Search for the cell housing the specified text and yield its [x, y] center coordinate. 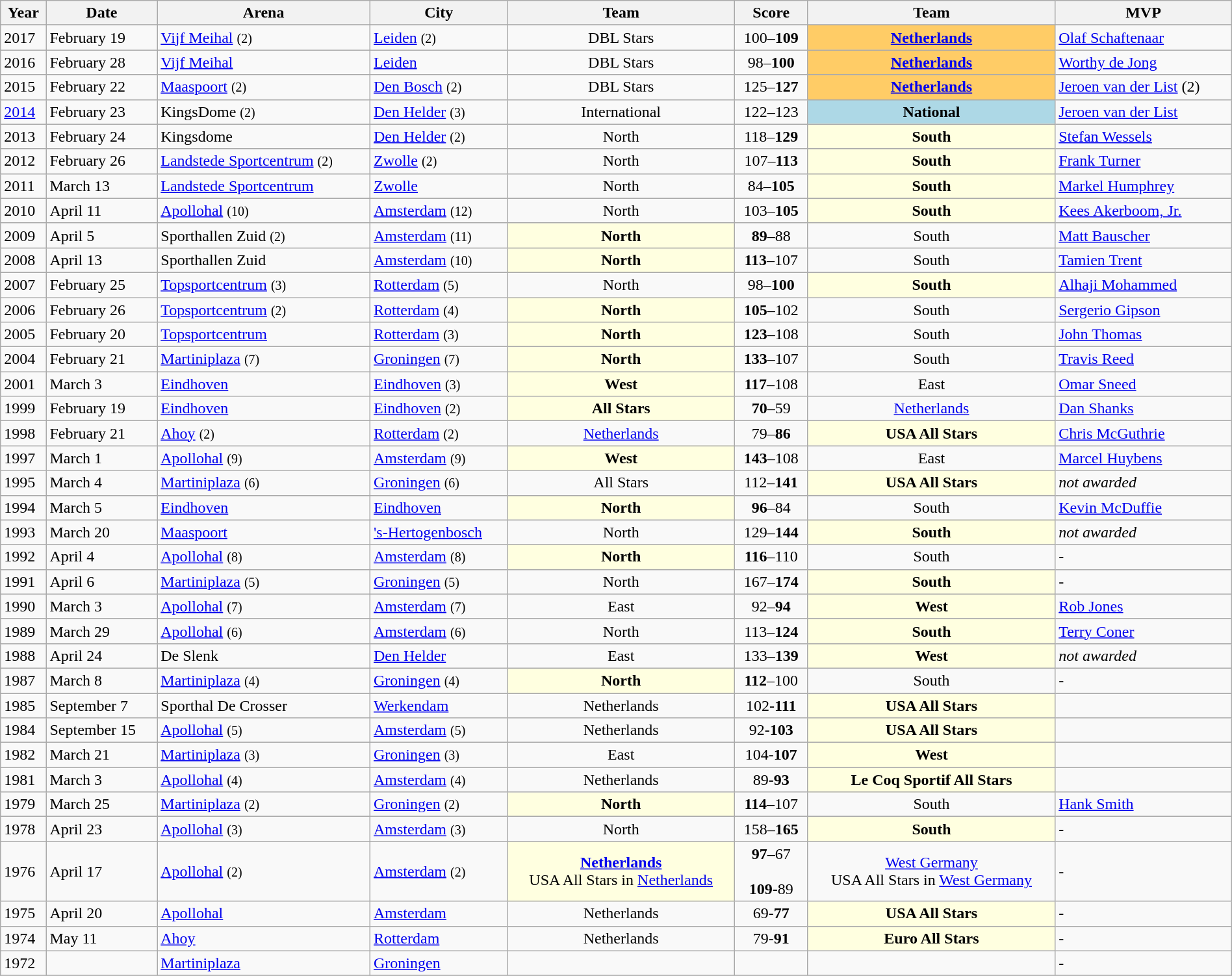
Amsterdam (6) [439, 631]
April 24 [101, 656]
1975 [23, 914]
Kees Akerboom, Jr. [1144, 211]
1990 [23, 606]
Amsterdam (2) [439, 871]
April 13 [101, 260]
Amsterdam (7) [439, 606]
2017 [23, 38]
April 5 [101, 235]
February 24 [101, 136]
112–100 [771, 680]
1994 [23, 507]
69-77 [771, 914]
March 13 [101, 186]
February 22 [101, 87]
2014 [23, 112]
Eindhoven (2) [439, 409]
Amsterdam (5) [439, 730]
Rotterdam (2) [439, 433]
Apollohal (10) [264, 211]
112–141 [771, 483]
Le Coq Sportif All Stars [931, 780]
2016 [23, 62]
Olaf Schaftenaar [1144, 38]
Groningen (7) [439, 359]
MVP [1144, 13]
2015 [23, 87]
February 28 [101, 62]
116–110 [771, 557]
March 4 [101, 483]
Ahoy (2) [264, 433]
Groningen (5) [439, 582]
Martiniplaza (3) [264, 755]
March 1 [101, 458]
John Thomas [1144, 335]
April 4 [101, 557]
1982 [23, 755]
Den Helder (3) [439, 112]
Markel Humphrey [1144, 186]
133–139 [771, 656]
Marcel Huybens [1144, 458]
1988 [23, 656]
2007 [23, 285]
February 20 [101, 335]
February 25 [101, 285]
Apollohal (8) [264, 557]
Vijf Meihal [264, 62]
1984 [23, 730]
Martiniplaza (7) [264, 359]
125–127 [771, 87]
Sporthal De Crosser [264, 705]
September 7 [101, 705]
143–108 [771, 458]
Topsportcentrum [264, 335]
2011 [23, 186]
1981 [23, 780]
Dan Shanks [1144, 409]
Den Helder [439, 656]
158–165 [771, 829]
1976 [23, 871]
Jeroen van der List (2) [1144, 87]
International [621, 112]
104-107 [771, 755]
Apollohal (4) [264, 780]
Kingsdome [264, 136]
122–123 [771, 112]
Apollohal (6) [264, 631]
Apollohal [264, 914]
Alhaji Mohammed [1144, 285]
1999 [23, 409]
Worthy de Jong [1144, 62]
April 11 [101, 211]
129–144 [771, 532]
Martiniplaza [264, 963]
Rotterdam [439, 938]
Amsterdam (11) [439, 235]
84–105 [771, 186]
Apollohal (7) [264, 606]
Landstede Sportcentrum [264, 186]
Travis Reed [1144, 359]
Groningen (6) [439, 483]
Maaspoort [264, 532]
107–113 [771, 161]
118–129 [771, 136]
Leiden (2) [439, 38]
Frank Turner [1144, 161]
Euro All Stars [931, 938]
100–109 [771, 38]
's-Hertogenbosch [439, 532]
March 21 [101, 755]
Apollohal (9) [264, 458]
89–88 [771, 235]
Sporthallen Zuid [264, 260]
March 20 [101, 532]
KingsDome (2) [264, 112]
City [439, 13]
2005 [23, 335]
Score [771, 13]
2012 [23, 161]
Landstede Sportcentrum (2) [264, 161]
Rotterdam (4) [439, 310]
April 23 [101, 829]
114–107 [771, 804]
Groningen (2) [439, 804]
Ahoy [264, 938]
Martiniplaza (6) [264, 483]
113–107 [771, 260]
March 25 [101, 804]
Martiniplaza (4) [264, 680]
1987 [23, 680]
Stefan Wessels [1144, 136]
May 11 [101, 938]
Martiniplaza (5) [264, 582]
Groningen [439, 963]
70–59 [771, 409]
Martiniplaza (2) [264, 804]
Amsterdam (3) [439, 829]
2010 [23, 211]
West Germany USA All Stars in West Germany [931, 871]
Eindhoven (3) [439, 384]
Amsterdam (4) [439, 780]
April 6 [101, 582]
Rob Jones [1144, 606]
Leiden [439, 62]
2004 [23, 359]
April 20 [101, 914]
1985 [23, 705]
Apollohal (3) [264, 829]
1979 [23, 804]
Rotterdam (5) [439, 285]
Den Helder (2) [439, 136]
1997 [23, 458]
97–67109-89 [771, 871]
123–108 [771, 335]
Kevin McDuffie [1144, 507]
Amsterdam [439, 914]
Den Bosch (2) [439, 87]
February 23 [101, 112]
79-91 [771, 938]
Chris McGuthrie [1144, 433]
Omar Sneed [1144, 384]
Sporthallen Zuid (2) [264, 235]
133–107 [771, 359]
Groningen (3) [439, 755]
96–84 [771, 507]
1972 [23, 963]
2009 [23, 235]
Rotterdam (3) [439, 335]
Zwolle (2) [439, 161]
March 29 [101, 631]
2008 [23, 260]
Hank Smith [1144, 804]
Topsportcentrum (3) [264, 285]
March 8 [101, 680]
Apollohal (2) [264, 871]
Terry Coner [1144, 631]
Amsterdam (12) [439, 211]
105–102 [771, 310]
Apollohal (5) [264, 730]
79–86 [771, 433]
Netherlands USA All Stars in Netherlands [621, 871]
Amsterdam (10) [439, 260]
2001 [23, 384]
National [931, 112]
Werkendam [439, 705]
Jeroen van der List [1144, 112]
Tamien Trent [1144, 260]
117–108 [771, 384]
Amsterdam (9) [439, 458]
Vijf Meihal (2) [264, 38]
Zwolle [439, 186]
102-111 [771, 705]
2013 [23, 136]
March 5 [101, 507]
113–124 [771, 631]
Sergerio Gipson [1144, 310]
Amsterdam (8) [439, 557]
1989 [23, 631]
Arena [264, 13]
1974 [23, 938]
1991 [23, 582]
2006 [23, 310]
Year [23, 13]
1978 [23, 829]
167–174 [771, 582]
1992 [23, 557]
1998 [23, 433]
Topsportcentrum (2) [264, 310]
89-93 [771, 780]
Date [101, 13]
1993 [23, 532]
Matt Bauscher [1144, 235]
Maaspoort (2) [264, 87]
92–94 [771, 606]
103–105 [771, 211]
April 17 [101, 871]
92-103 [771, 730]
Groningen (4) [439, 680]
1995 [23, 483]
De Slenk [264, 656]
September 15 [101, 730]
